From the cell containing the given text, extract its center point as (X, Y) coordinate. 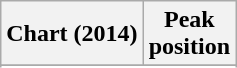
Peakposition (189, 34)
Chart (2014) (72, 34)
